Scan for the cell matching the given text and deliver its (X, Y) coordinate at center. 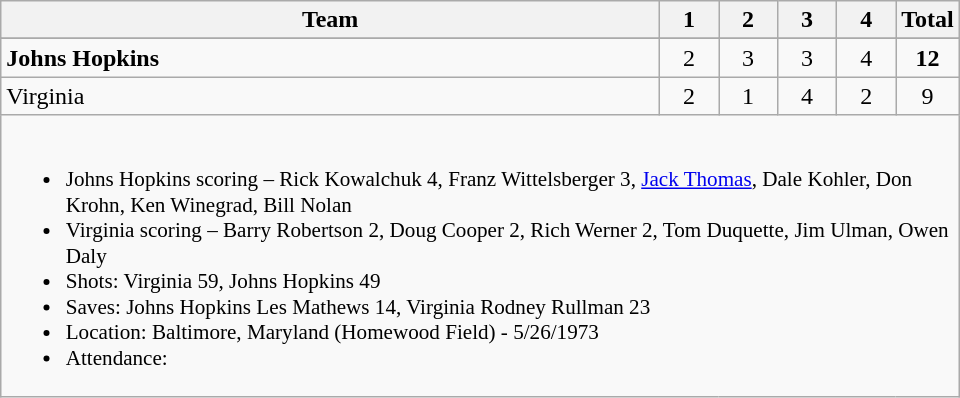
Virginia (330, 96)
Total (928, 20)
12 (928, 58)
9 (928, 96)
Team (330, 20)
Johns Hopkins (330, 58)
